For the text-containing cell, return its midpoint in (x, y) coordinate format. 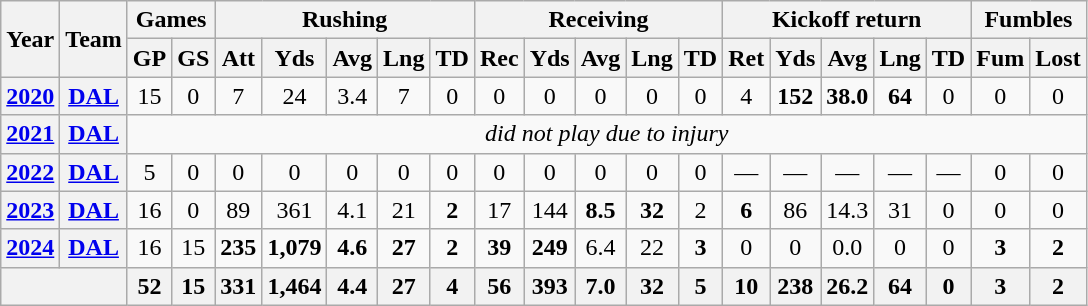
Fumbles (1028, 20)
144 (550, 210)
2022 (30, 172)
38.0 (848, 96)
2021 (30, 134)
393 (550, 286)
17 (499, 210)
52 (149, 286)
56 (499, 286)
361 (294, 210)
6 (746, 210)
Team (94, 39)
235 (238, 248)
Games (170, 20)
152 (796, 96)
22 (652, 248)
86 (796, 210)
6.4 (600, 248)
2020 (30, 96)
331 (238, 286)
1,079 (294, 248)
4.1 (352, 210)
4.6 (352, 248)
31 (900, 210)
249 (550, 248)
21 (404, 210)
Rushing (345, 20)
Year (30, 39)
3.4 (352, 96)
Kickoff return (847, 20)
238 (796, 286)
39 (499, 248)
7.0 (600, 286)
Ret (746, 58)
4.4 (352, 286)
10 (746, 286)
2023 (30, 210)
8.5 (600, 210)
1,464 (294, 286)
Att (238, 58)
24 (294, 96)
Fum (1000, 58)
89 (238, 210)
Lost (1058, 58)
GP (149, 58)
14.3 (848, 210)
Receiving (598, 20)
did not play due to injury (606, 134)
26.2 (848, 286)
GS (194, 58)
0.0 (848, 248)
2024 (30, 248)
Rec (499, 58)
